Extract the (X, Y) coordinate from the center of the cell holding the provided text.  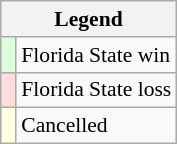
Cancelled (96, 126)
Florida State loss (96, 90)
Legend (89, 19)
Florida State win (96, 55)
